Return the [X, Y] coordinate for the center point of the cell that contains the specified text.  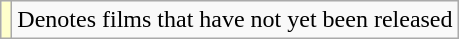
Denotes films that have not yet been released [235, 20]
